Search for the cell housing the specified text and yield its [x, y] center coordinate. 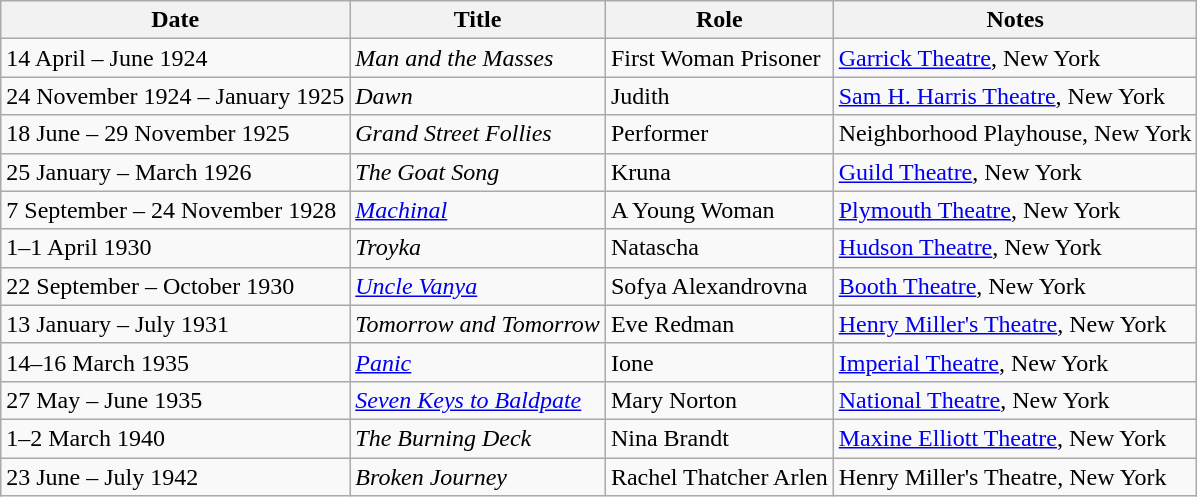
Date [176, 20]
Mary Norton [719, 400]
Ione [719, 362]
Performer [719, 134]
14 April – June 1924 [176, 58]
Eve Redman [719, 324]
Natascha [719, 248]
Nina Brandt [719, 438]
Broken Journey [478, 477]
Rachel Thatcher Arlen [719, 477]
Notes [1015, 20]
National Theatre, New York [1015, 400]
Dawn [478, 96]
7 September – 24 November 1928 [176, 210]
Tomorrow and Tomorrow [478, 324]
Title [478, 20]
Man and the Masses [478, 58]
Guild Theatre, New York [1015, 172]
Panic [478, 362]
Maxine Elliott Theatre, New York [1015, 438]
Booth Theatre, New York [1015, 286]
13 January – July 1931 [176, 324]
Judith [719, 96]
The Burning Deck [478, 438]
Troyka [478, 248]
Grand Street Follies [478, 134]
22 September – October 1930 [176, 286]
Seven Keys to Baldpate [478, 400]
Uncle Vanya [478, 286]
A Young Woman [719, 210]
14–16 March 1935 [176, 362]
First Woman Prisoner [719, 58]
Kruna [719, 172]
1–1 April 1930 [176, 248]
27 May – June 1935 [176, 400]
Plymouth Theatre, New York [1015, 210]
24 November 1924 – January 1925 [176, 96]
Sofya Alexandrovna [719, 286]
Imperial Theatre, New York [1015, 362]
Hudson Theatre, New York [1015, 248]
1–2 March 1940 [176, 438]
Neighborhood Playhouse, New York [1015, 134]
Role [719, 20]
23 June – July 1942 [176, 477]
18 June – 29 November 1925 [176, 134]
Sam H. Harris Theatre, New York [1015, 96]
25 January – March 1926 [176, 172]
The Goat Song [478, 172]
Machinal [478, 210]
Garrick Theatre, New York [1015, 58]
